Search for the cell housing the specified text and yield its (X, Y) center coordinate. 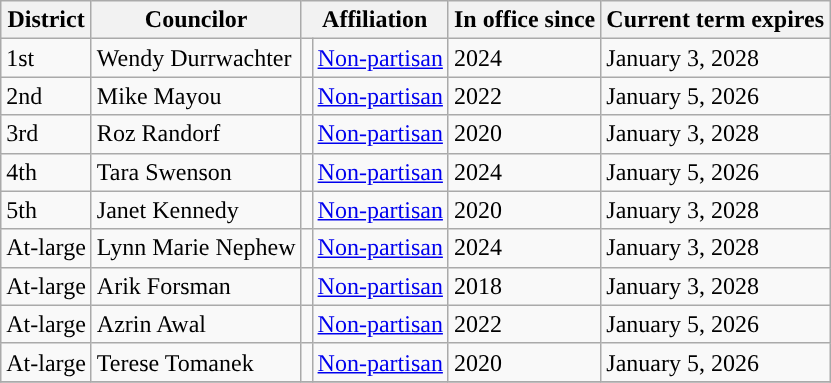
Current term expires (716, 20)
4th (46, 172)
Janet Kennedy (196, 210)
2018 (524, 286)
3rd (46, 134)
Wendy Durrwachter (196, 58)
Mike Mayou (196, 96)
2nd (46, 96)
Terese Tomanek (196, 362)
Lynn Marie Nephew (196, 248)
Tara Swenson (196, 172)
5th (46, 210)
Roz Randorf (196, 134)
Arik Forsman (196, 286)
In office since (524, 20)
Azrin Awal (196, 324)
District (46, 20)
Councilor (196, 20)
Affiliation (374, 20)
1st (46, 58)
